Determine the [X, Y] coordinate at the center of the cell enclosing the given text.  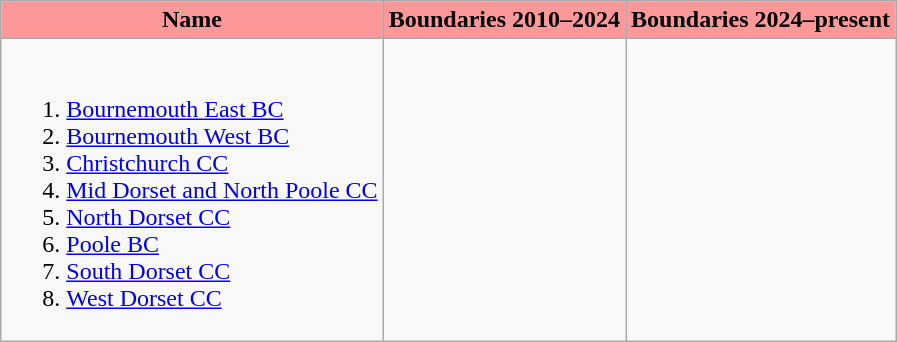
Boundaries 2024–present [761, 20]
Name [192, 20]
Bournemouth East BCBournemouth West BCChristchurch CCMid Dorset and North Poole CCNorth Dorset CCPoole BCSouth Dorset CCWest Dorset CC [192, 190]
Boundaries 2010–2024 [504, 20]
